Search for the cell housing the specified text and yield its (x, y) center coordinate. 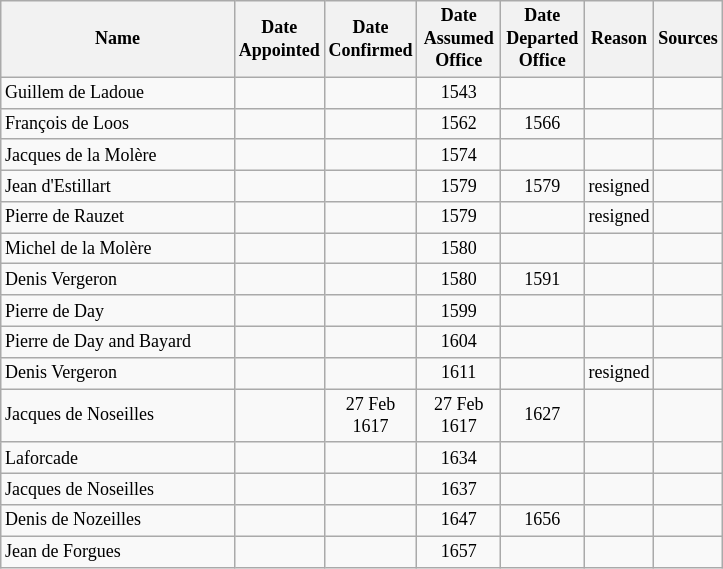
1591 (542, 280)
Jean d'Estillart (118, 186)
Jean de Forgues (118, 552)
Guillem de Ladoue (118, 92)
Sources (688, 39)
Pierre de Day and Bayard (118, 342)
1656 (542, 520)
Date Confirmed (370, 39)
Michel de la Molère (118, 248)
Denis de Nozeilles (118, 520)
Jacques de la Molère (118, 154)
1599 (459, 310)
Date Assumed Office (459, 39)
1562 (459, 124)
1634 (459, 458)
Pierre de Rauzet (118, 218)
1637 (459, 488)
1627 (542, 416)
Reason (619, 39)
Laforcade (118, 458)
1657 (459, 552)
Date Appointed (279, 39)
1574 (459, 154)
1611 (459, 372)
1566 (542, 124)
Name (118, 39)
1604 (459, 342)
1543 (459, 92)
Pierre de Day (118, 310)
François de Loos (118, 124)
1647 (459, 520)
Date Departed Office (542, 39)
